Identify which cell holds the provided text, then report its [x, y] central coordinate. 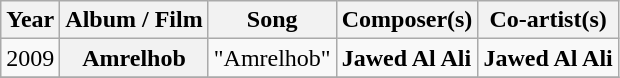
2009 [30, 58]
"Amrelhob" [272, 58]
Composer(s) [407, 20]
Year [30, 20]
Co-artist(s) [548, 20]
Amrelhob [134, 58]
Song [272, 20]
Album / Film [134, 20]
